Detect which cell encompasses the target text, then output its [X, Y] center coordinate. 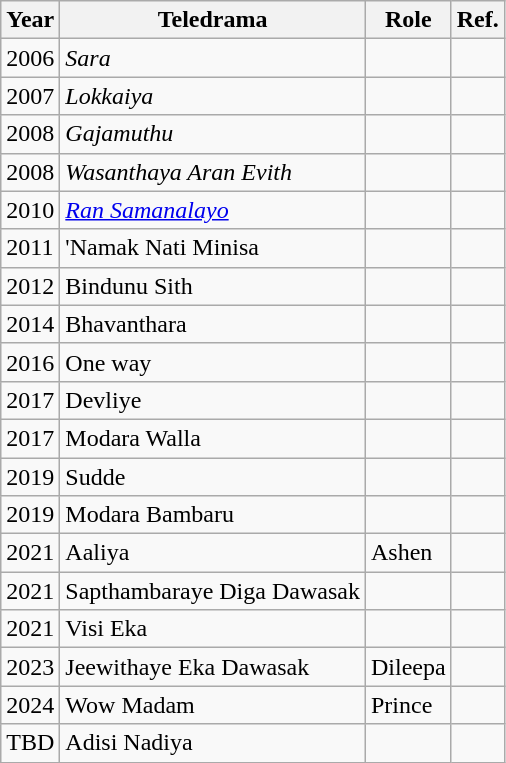
Prince [408, 705]
Aaliya [213, 553]
Bhavanthara [213, 324]
Modara Walla [213, 438]
Dileepa [408, 667]
2016 [30, 362]
Teledrama [213, 20]
Sudde [213, 477]
2012 [30, 286]
Adisi Nadiya [213, 743]
2010 [30, 210]
Gajamuthu [213, 134]
Role [408, 20]
Devliye [213, 400]
Sara [213, 58]
Ashen [408, 553]
2024 [30, 705]
Ref. [478, 20]
Wasanthaya Aran Evith [213, 172]
2011 [30, 248]
2007 [30, 96]
Modara Bambaru [213, 515]
Lokkaiya [213, 96]
Ran Samanalayo [213, 210]
TBD [30, 743]
One way [213, 362]
Jeewithaye Eka Dawasak [213, 667]
Visi Eka [213, 629]
Wow Madam [213, 705]
Sapthambaraye Diga Dawasak [213, 591]
2014 [30, 324]
Year [30, 20]
2023 [30, 667]
Bindunu Sith [213, 286]
'Namak Nati Minisa [213, 248]
2006 [30, 58]
